Identify which cell holds the provided text, then report its (X, Y) central coordinate. 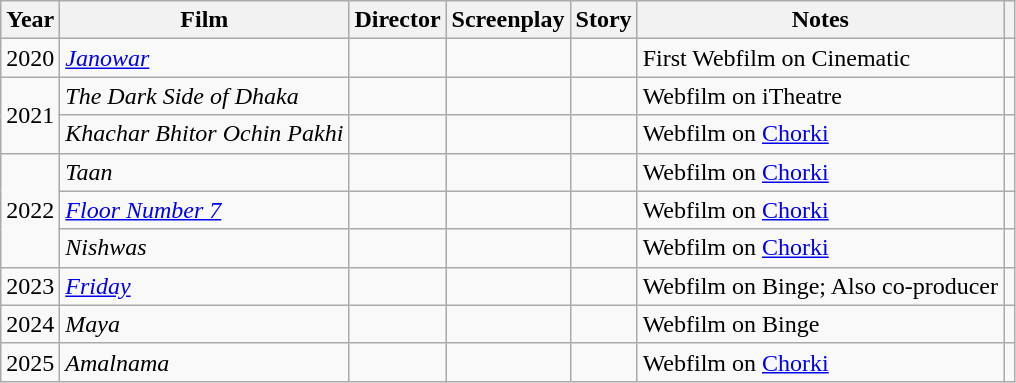
Taan (204, 172)
2023 (30, 286)
2025 (30, 362)
Khachar Bhitor Ochin Pakhi (204, 134)
Year (30, 20)
Webfilm on Binge (820, 324)
Janowar (204, 58)
2022 (30, 210)
Friday (204, 286)
Notes (820, 20)
Floor Number 7 (204, 210)
The Dark Side of Dhaka (204, 96)
2021 (30, 115)
Screenplay (508, 20)
2024 (30, 324)
Amalnama (204, 362)
Director (398, 20)
Film (204, 20)
Webfilm on iTheatre (820, 96)
2020 (30, 58)
Story (604, 20)
Webfilm on Binge; Also co-producer (820, 286)
First Webfilm on Cinematic (820, 58)
Maya (204, 324)
Nishwas (204, 248)
